Return (X, Y) of the center of cell containing provided text 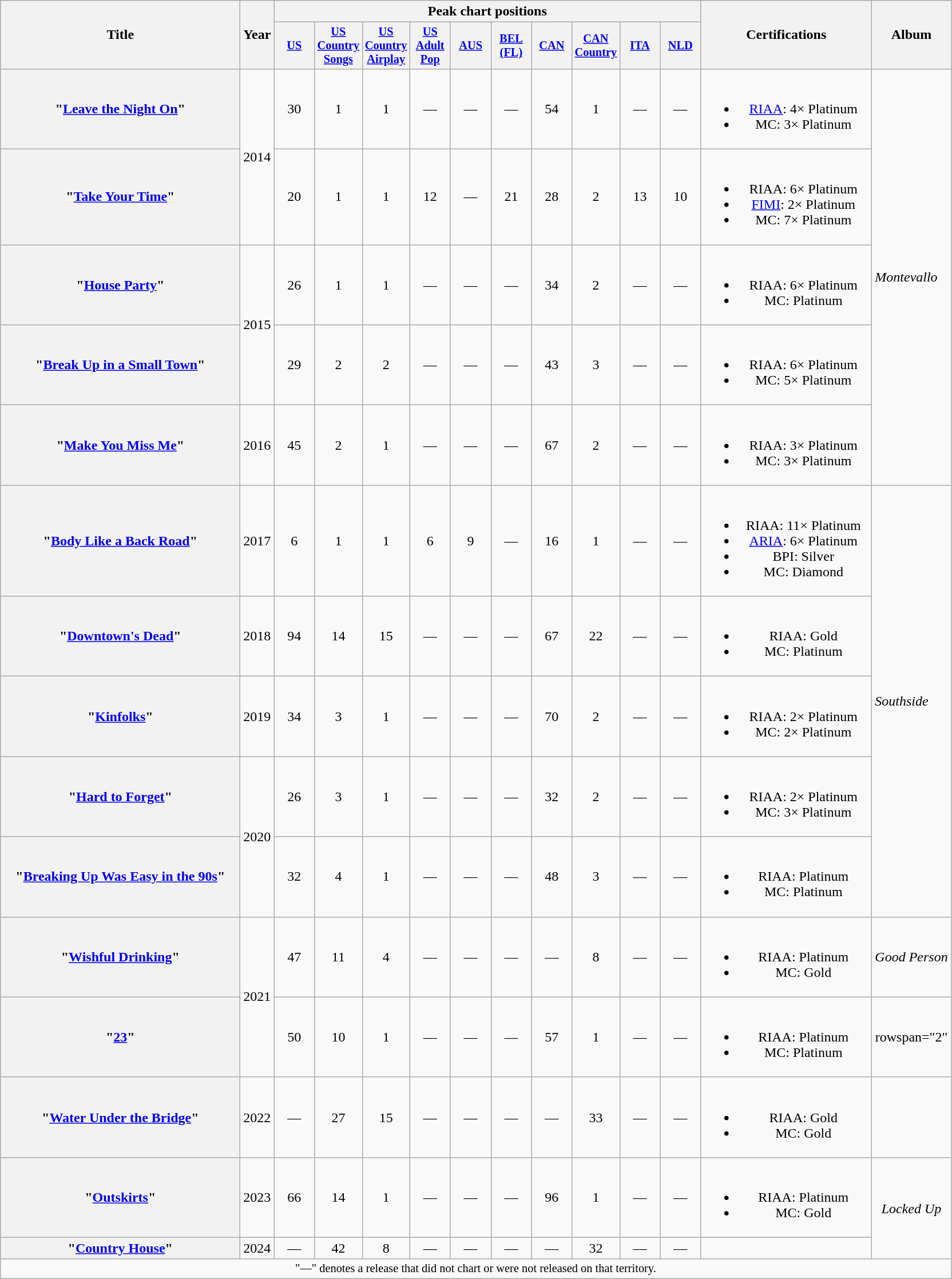
"Leave the Night On" (120, 109)
"Body Like a Back Road" (120, 541)
"Breaking Up Was Easy in the 90s" (120, 877)
22 (596, 636)
"Downtown's Dead" (120, 636)
AUS (470, 46)
43 (552, 365)
"Wishful Drinking" (120, 957)
"Take Your Time" (120, 197)
70 (552, 716)
"Kinfolks" (120, 716)
RIAA: GoldMC: Platinum (786, 636)
RIAA: 6× PlatinumFIMI: 2× PlatinumMC: 7× Platinum (786, 197)
RIAA: 2× PlatinumMC: 2× Platinum (786, 716)
Certifications (786, 35)
29 (294, 365)
33 (596, 1117)
RIAA: 6× PlatinumMC: 5× Platinum (786, 365)
2019 (257, 716)
"Break Up in a Small Town" (120, 365)
rowspan="2" (911, 1037)
BEL(FL) (511, 46)
"Hard to Forget" (120, 797)
RIAA: GoldMC: Gold (786, 1117)
9 (470, 541)
57 (552, 1037)
2014 (257, 157)
"Country House" (120, 1248)
94 (294, 636)
"Make You Miss Me" (120, 445)
Year (257, 35)
US (294, 46)
2018 (257, 636)
Southside (911, 701)
"Outskirts" (120, 1197)
RIAA: 6× PlatinumMC: Platinum (786, 285)
28 (552, 197)
96 (552, 1197)
2015 (257, 325)
21 (511, 197)
13 (640, 197)
30 (294, 109)
ITA (640, 46)
RIAA: 3× PlatinumMC: 3× Platinum (786, 445)
11 (339, 957)
CAN Country (596, 46)
US Country Airplay (386, 46)
RIAA: 11× PlatinumARIA: 6× PlatinumBPI: SilverMC: Diamond (786, 541)
Album (911, 35)
27 (339, 1117)
2021 (257, 997)
54 (552, 109)
2024 (257, 1248)
"23" (120, 1037)
CAN (552, 46)
20 (294, 197)
Montevallo (911, 277)
2022 (257, 1117)
US Adult Pop (430, 46)
Peak chart positions (487, 11)
66 (294, 1197)
2023 (257, 1197)
12 (430, 197)
Title (120, 35)
NLD (681, 46)
2020 (257, 837)
RIAA: 2× PlatinumMC: 3× Platinum (786, 797)
50 (294, 1037)
"Water Under the Bridge" (120, 1117)
2017 (257, 541)
48 (552, 877)
"—" denotes a release that did not chart or were not released on that territory. (476, 1269)
2016 (257, 445)
45 (294, 445)
Locked Up (911, 1208)
47 (294, 957)
Good Person (911, 957)
"House Party" (120, 285)
RIAA: 4× PlatinumMC: 3× Platinum (786, 109)
16 (552, 541)
42 (339, 1248)
US Country Songs (339, 46)
